Find where the given text appears and provide that cell's center as [X, Y] coordinate. 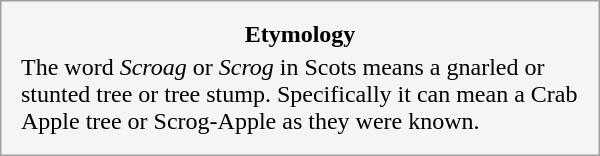
Etymology [300, 35]
